Identify which cell holds the provided text, then report its (X, Y) central coordinate. 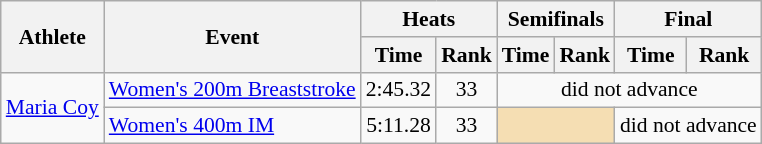
5:11.28 (398, 126)
Heats (429, 19)
Semifinals (556, 19)
Final (688, 19)
Women's 400m IM (232, 126)
Maria Coy (52, 108)
Women's 200m Breaststroke (232, 90)
Athlete (52, 36)
2:45.32 (398, 90)
Event (232, 36)
